Capture the cell that displays the provided text and extract its (X, Y) central coordinate. 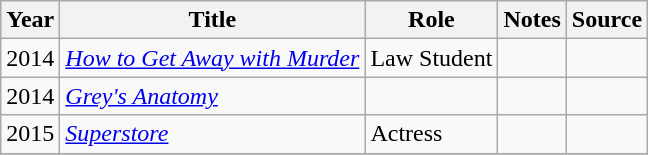
How to Get Away with Murder (212, 58)
2015 (30, 134)
Role (432, 20)
Actress (432, 134)
Law Student (432, 58)
Title (212, 20)
Grey's Anatomy (212, 96)
Notes (532, 20)
Superstore (212, 134)
Year (30, 20)
Source (606, 20)
